Determine the (X, Y) coordinate at the center of the cell enclosing the given text.  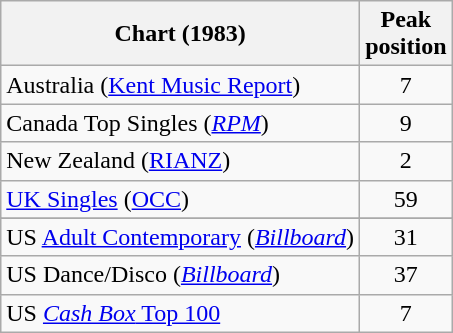
9 (406, 123)
New Zealand (RIANZ) (180, 161)
59 (406, 199)
US Adult Contemporary (Billboard) (180, 237)
US Cash Box Top 100 (180, 313)
Peakposition (406, 34)
31 (406, 237)
UK Singles (OCC) (180, 199)
Australia (Kent Music Report) (180, 85)
Chart (1983) (180, 34)
37 (406, 275)
Canada Top Singles (RPM) (180, 123)
US Dance/Disco (Billboard) (180, 275)
2 (406, 161)
